Output the (X, Y) coordinate of the center of the cell containing the given text.  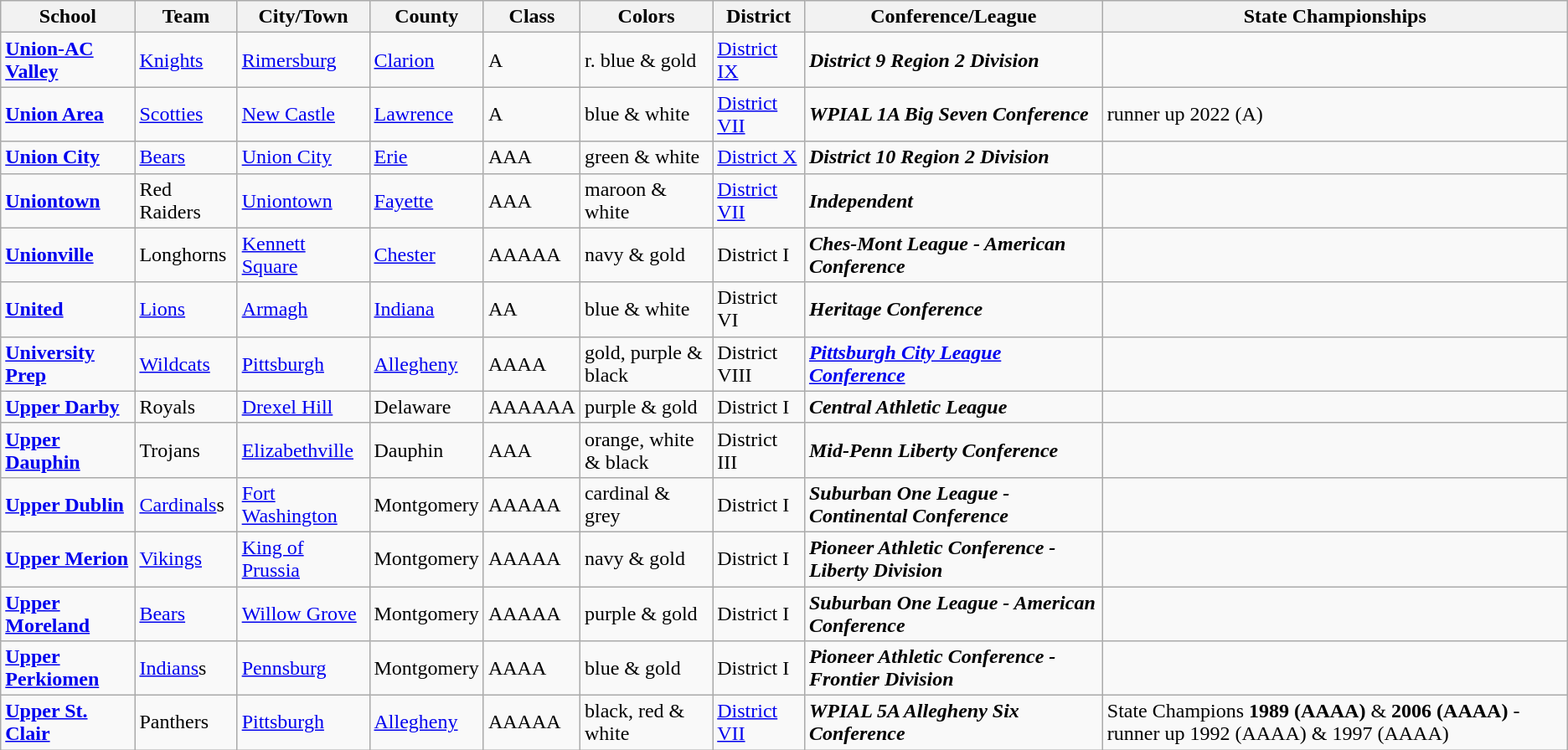
Conference/League (953, 17)
District X (759, 157)
Dauphin (426, 450)
District III (759, 450)
Upper Moreland (68, 613)
Union-AC Valley (68, 60)
Royals (186, 407)
Erie (426, 157)
Pioneer Athletic Conference - Liberty Division (953, 559)
runner up 2022 (A) (1335, 114)
Upper Darby (68, 407)
Independent (953, 201)
District 10 Region 2 Division (953, 157)
Clarion (426, 60)
Colors (646, 17)
Scotties (186, 114)
State Champions 1989 (AAAA) & 2006 (AAAA) - runner up 1992 (AAAA) & 1997 (AAAA) (1335, 723)
City/Town (303, 17)
Rimersburg (303, 60)
Upper St. Clair (68, 723)
Upper Dauphin (68, 450)
Wildcats (186, 363)
United (68, 310)
Fort Washington (303, 504)
Suburban One League - American Conference (953, 613)
Unionville (68, 254)
Drexel Hill (303, 407)
Knights (186, 60)
cardinal & grey (646, 504)
Suburban One League - Continental Conference (953, 504)
Panthers (186, 723)
State Championships (1335, 17)
Armagh (303, 310)
Mid-Penn Liberty Conference (953, 450)
Lawrence (426, 114)
Indianss (186, 668)
WPIAL 1A Big Seven Conference (953, 114)
AAAAAA (531, 407)
Upper Dublin (68, 504)
Upper Merion (68, 559)
Union Area (68, 114)
Lions (186, 310)
Kennett Square (303, 254)
gold, purple & black (646, 363)
Delaware (426, 407)
District IX (759, 60)
Pittsburgh City League Conference (953, 363)
District 9 Region 2 Division (953, 60)
King of Prussia (303, 559)
green & white (646, 157)
Cardinalss (186, 504)
Heritage Conference (953, 310)
Pioneer Athletic Conference - Frontier Division (953, 668)
Team (186, 17)
Willow Grove (303, 613)
maroon & white (646, 201)
blue & gold (646, 668)
Ches-Mont League - American Conference (953, 254)
Red Raiders (186, 201)
Fayette (426, 201)
orange, white & black (646, 450)
School (68, 17)
Pennsburg (303, 668)
Longhorns (186, 254)
New Castle (303, 114)
Indiana (426, 310)
r. blue & gold (646, 60)
Class (531, 17)
WPIAL 5A Allegheny Six Conference (953, 723)
University Prep (68, 363)
black, red & white (646, 723)
District VI (759, 310)
District (759, 17)
Upper Perkiomen (68, 668)
Trojans (186, 450)
Central Athletic League (953, 407)
Chester (426, 254)
Elizabethville (303, 450)
County (426, 17)
Vikings (186, 559)
AA (531, 310)
District VIII (759, 363)
